Locate the cell with the specified text and output its [X, Y] center coordinate. 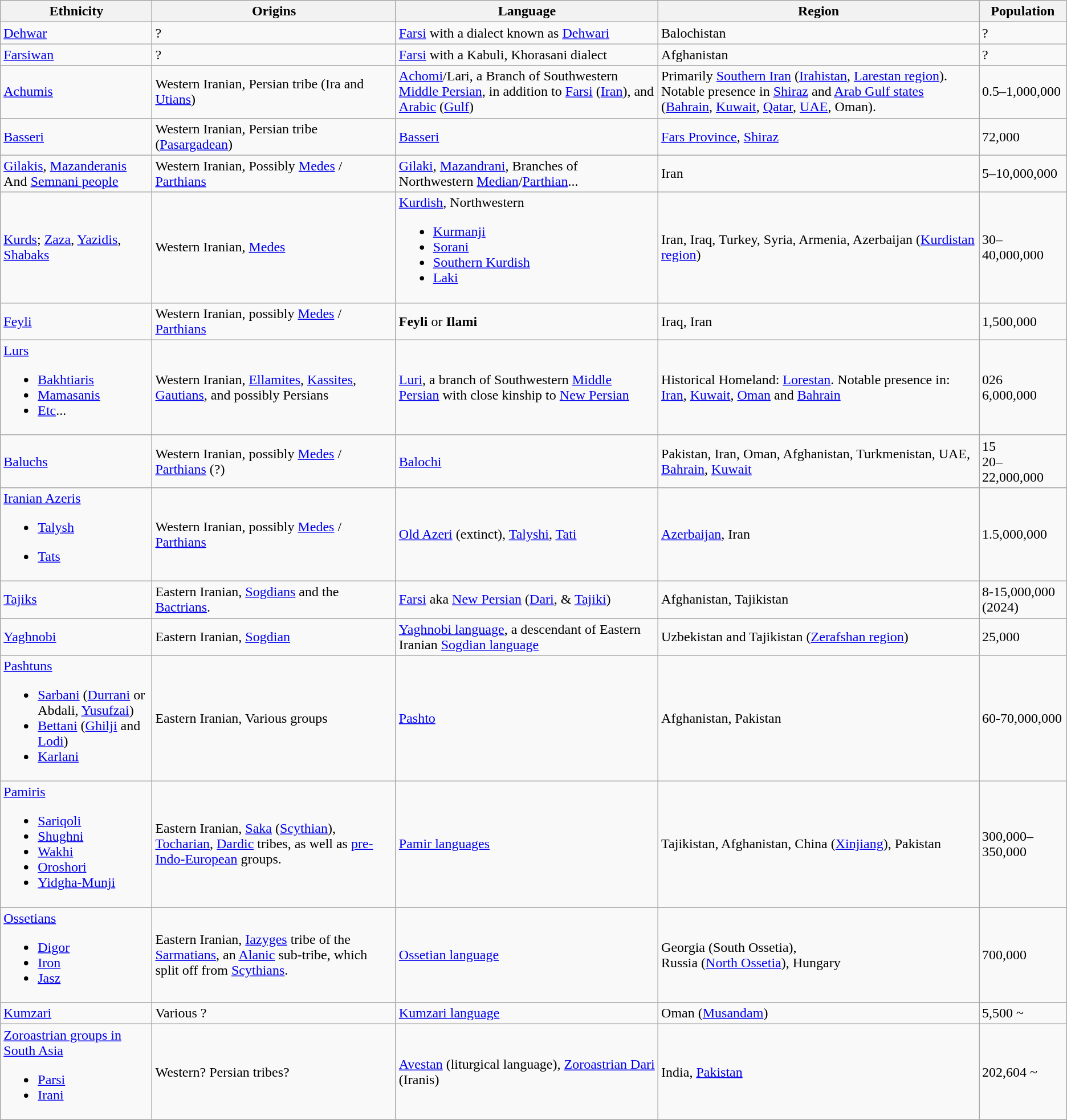
Western? Persian tribes? [274, 1072]
Pashto [527, 718]
700,000 [1023, 955]
Achumis [76, 92]
Baluchs [76, 461]
Farsi with a dialect known as Dehwari [527, 33]
5–10,000,000 [1023, 173]
Dehwar [76, 33]
Azerbaijan, Iran [818, 534]
Western Iranian, possibly Medes / Parthians (?) [274, 461]
Afghanistan, Pakistan [818, 718]
PashtunsSarbani (Durrani or Abdali, Yusufzai)Bettani (Ghilji and Lodi)Karlani [76, 718]
Iran [818, 173]
Ethnicity [76, 11]
Balochi [527, 461]
Pakistan, Iran, Oman, Afghanistan, Turkmenistan, UAE, Bahrain, Kuwait [818, 461]
Feyli or Ilami [527, 321]
Georgia (South Ossetia),Russia (North Ossetia), Hungary [818, 955]
Tajiks [76, 600]
Fars Province, Shiraz [818, 137]
OssetiansDigorIronJasz [76, 955]
PamirisSariqoliShughniWakhiOroshoriYidgha-Munji [76, 845]
Gilaki, Mazandrani, Branches of Northwestern Median/Parthian... [527, 173]
Balochistan [818, 33]
25,000 [1023, 636]
Farsiwan [76, 55]
Iran, Iraq, Turkey, Syria, Armenia, Azerbaijan (Kurdistan region) [818, 247]
15 20–22,000,000 [1023, 461]
1,500,000 [1023, 321]
30–40,000,000 [1023, 247]
Feyli [76, 321]
Various ? [274, 1013]
Luri, a branch of Southwestern Middle Persian with close kinship to New Persian [527, 388]
Western Iranian, Possibly Medes / Parthians [274, 173]
1.5,000,000 [1023, 534]
Primarily Southern Iran (Irahistan, Larestan region). Notable presence in Shiraz and Arab Gulf states (Bahrain, Kuwait, Qatar, UAE, Oman). [818, 92]
60-70,000,000 [1023, 718]
202,604 ~ [1023, 1072]
Ossetian language [527, 955]
Eastern Iranian, Saka (Scythian), Tocharian, Dardic tribes, as well as pre-Indo-European groups. [274, 845]
0.5–1,000,000 [1023, 92]
Kurdish, NorthwesternKurmanjiSoraniSouthern KurdishLaki [527, 247]
Farsi with a Kabuli, Khorasani dialect [527, 55]
Avestan (liturgical language), Zoroastrian Dari (Iranis) [527, 1072]
LursBakhtiarisMamasanisEtc... [76, 388]
Western Iranian, Persian tribe (Ira and Utians) [274, 92]
Gilakis, MazanderanisAnd Semnani people [76, 173]
Iranian AzerisTalyshTats [76, 534]
Uzbekistan and Tajikistan (Zerafshan region) [818, 636]
300,000–350,000 [1023, 845]
Yaghnobi [76, 636]
Yaghnobi language, a descendant of Eastern Iranian Sogdian language [527, 636]
Origins [274, 11]
India, Pakistan [818, 1072]
Language [527, 11]
Old Azeri (extinct), Talyshi, Tati [527, 534]
Eastern Iranian, Sogdian [274, 636]
Western Iranian, Persian tribe (Pasargadean) [274, 137]
Eastern Iranian, Various groups [274, 718]
Kumzari language [527, 1013]
Pamir languages [527, 845]
Afghanistan, Tajikistan [818, 600]
Western Iranian, Ellamites, Kassites, Gautians, and possibly Persians [274, 388]
Region [818, 11]
Eastern Iranian, Sogdians and the Bactrians. [274, 600]
72,000 [1023, 137]
Tajikistan, Afghanistan, China (Xinjiang), Pakistan [818, 845]
Historical Homeland: Lorestan. Notable presence in: Iran, Kuwait, Oman and Bahrain [818, 388]
Iraq, Iran [818, 321]
Kumzari [76, 1013]
Kurds; Zaza, Yazidis, Shabaks [76, 247]
Achomi/Lari, a Branch of Southwestern Middle Persian, in addition to Farsi (Iran), and Arabic (Gulf) [527, 92]
Western Iranian, Medes [274, 247]
Zoroastrian groups in South AsiaParsiIrani [76, 1072]
Afghanistan [818, 55]
Farsi aka New Persian (Dari, & Tajiki) [527, 600]
026 6,000,000 [1023, 388]
Population [1023, 11]
Eastern Iranian, Iazyges tribe of the Sarmatians, an Alanic sub-tribe, which split off from Scythians. [274, 955]
Oman (Musandam) [818, 1013]
8-15,000,000 (2024) [1023, 600]
5,500 ~ [1023, 1013]
